Scan for the cell matching the given text and deliver its (x, y) coordinate at center. 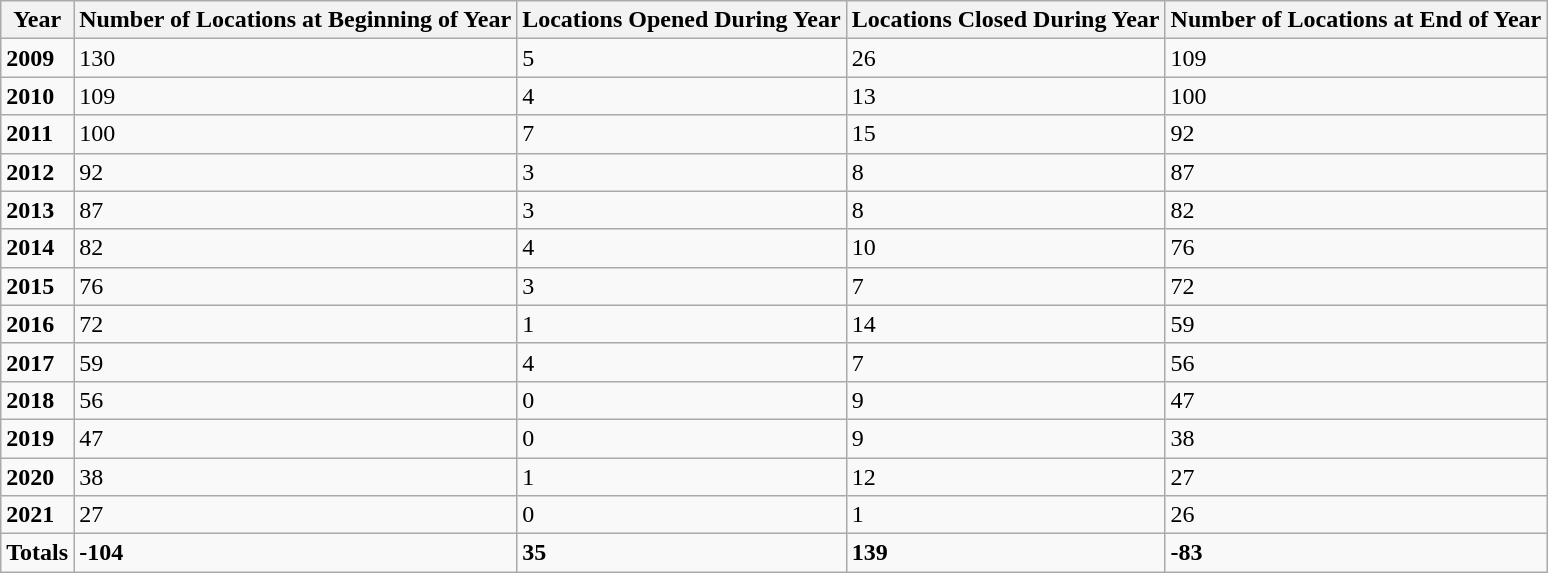
Totals (38, 553)
-83 (1356, 553)
Year (38, 20)
13 (1006, 96)
2013 (38, 210)
2019 (38, 438)
Locations Closed During Year (1006, 20)
2010 (38, 96)
10 (1006, 248)
2016 (38, 324)
2011 (38, 134)
35 (682, 553)
2020 (38, 477)
2021 (38, 515)
Locations Opened During Year (682, 20)
Number of Locations at Beginning of Year (296, 20)
2009 (38, 58)
14 (1006, 324)
Number of Locations at End of Year (1356, 20)
12 (1006, 477)
130 (296, 58)
2014 (38, 248)
-104 (296, 553)
2017 (38, 362)
5 (682, 58)
2012 (38, 172)
2015 (38, 286)
139 (1006, 553)
2018 (38, 400)
15 (1006, 134)
